Scan for the cell matching the given text and deliver its (X, Y) coordinate at center. 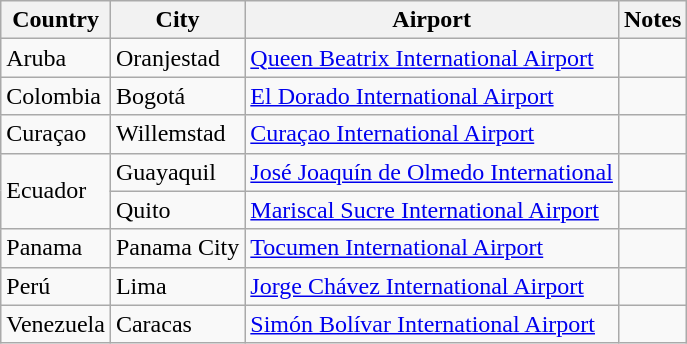
Jorge Chávez International Airport (432, 286)
Perú (56, 286)
Ecuador (56, 191)
City (177, 20)
Country (56, 20)
El Dorado International Airport (432, 96)
José Joaquín de Olmedo International (432, 172)
Panama (56, 248)
Airport (432, 20)
Guayaquil (177, 172)
Curaçao (56, 134)
Willemstad (177, 134)
Queen Beatrix International Airport (432, 58)
Curaçao International Airport (432, 134)
Lima (177, 286)
Mariscal Sucre International Airport (432, 210)
Aruba (56, 58)
Caracas (177, 324)
Simón Bolívar International Airport (432, 324)
Oranjestad (177, 58)
Bogotá (177, 96)
Colombia (56, 96)
Panama City (177, 248)
Quito (177, 210)
Tocumen International Airport (432, 248)
Venezuela (56, 324)
Notes (652, 20)
